For the text-containing cell, return its midpoint in (x, y) coordinate format. 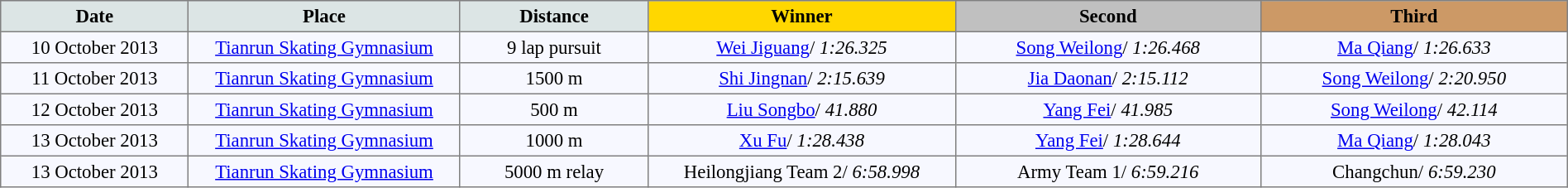
1000 m (554, 141)
9 lap pursuit (554, 47)
500 m (554, 109)
Place (324, 17)
12 October 2013 (94, 109)
Ma Qiang/ 1:28.043 (1414, 141)
Second (1108, 17)
5000 m relay (554, 171)
Yang Fei/ 41.985 (1108, 109)
Heilongjiang Team 2/ 6:58.998 (802, 171)
1500 m (554, 79)
Song Weilong/ 42.114 (1414, 109)
Jia Daonan/ 2:15.112 (1108, 79)
Yang Fei/ 1:28.644 (1108, 141)
10 October 2013 (94, 47)
Winner (802, 17)
Shi Jingnan/ 2:15.639 (802, 79)
Wei Jiguang/ 1:26.325 (802, 47)
Ma Qiang/ 1:26.633 (1414, 47)
Song Weilong/ 1:26.468 (1108, 47)
Song Weilong/ 2:20.950 (1414, 79)
Distance (554, 17)
11 October 2013 (94, 79)
Army Team 1/ 6:59.216 (1108, 171)
Changchun/ 6:59.230 (1414, 171)
Xu Fu/ 1:28.438 (802, 141)
Liu Songbo/ 41.880 (802, 109)
Date (94, 17)
Third (1414, 17)
